Search for the cell housing the specified text and yield its (X, Y) center coordinate. 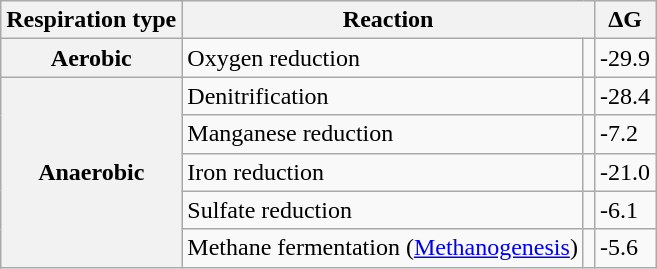
Aerobic (92, 58)
-29.9 (624, 58)
Sulfate reduction (383, 210)
-28.4 (624, 96)
Iron reduction (383, 172)
-21.0 (624, 172)
Respiration type (92, 20)
-6.1 (624, 210)
Manganese reduction (383, 134)
ΔG (624, 20)
Reaction (388, 20)
Denitrification (383, 96)
-7.2 (624, 134)
Anaerobic (92, 172)
-5.6 (624, 248)
Methane fermentation (Methanogenesis) (383, 248)
Oxygen reduction (383, 58)
